For the text-containing cell, return its midpoint in [x, y] coordinate format. 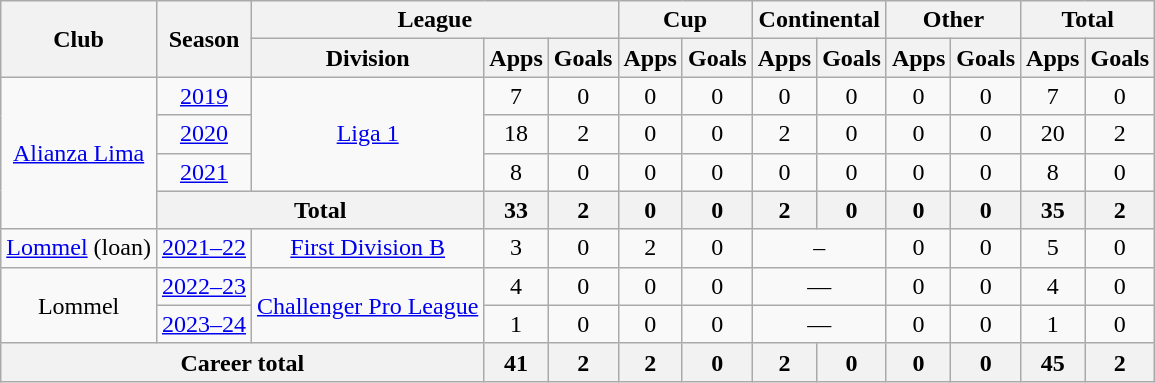
Division [368, 58]
Liga 1 [368, 134]
5 [1053, 248]
Other [953, 20]
2020 [204, 134]
3 [516, 248]
Season [204, 39]
Alianza Lima [79, 153]
Challenger Pro League [368, 305]
Club [79, 39]
20 [1053, 134]
Lommel (loan) [79, 248]
Lommel [79, 305]
2019 [204, 96]
35 [1053, 210]
First Division B [368, 248]
– [819, 248]
41 [516, 362]
Career total [242, 362]
2021 [204, 172]
33 [516, 210]
2022–23 [204, 286]
League [435, 20]
Continental [819, 20]
Cup [685, 20]
2021–22 [204, 248]
2023–24 [204, 324]
45 [1053, 362]
18 [516, 134]
